Scan for the cell matching the given text and deliver its [x, y] coordinate at center. 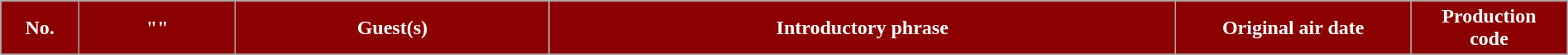
Original air date [1293, 28]
Guest(s) [392, 28]
Production code [1489, 28]
Introductory phrase [863, 28]
No. [40, 28]
"" [157, 28]
